Pinpoint the cell where the given text exists, returning its (x, y) midpoint coordinate. 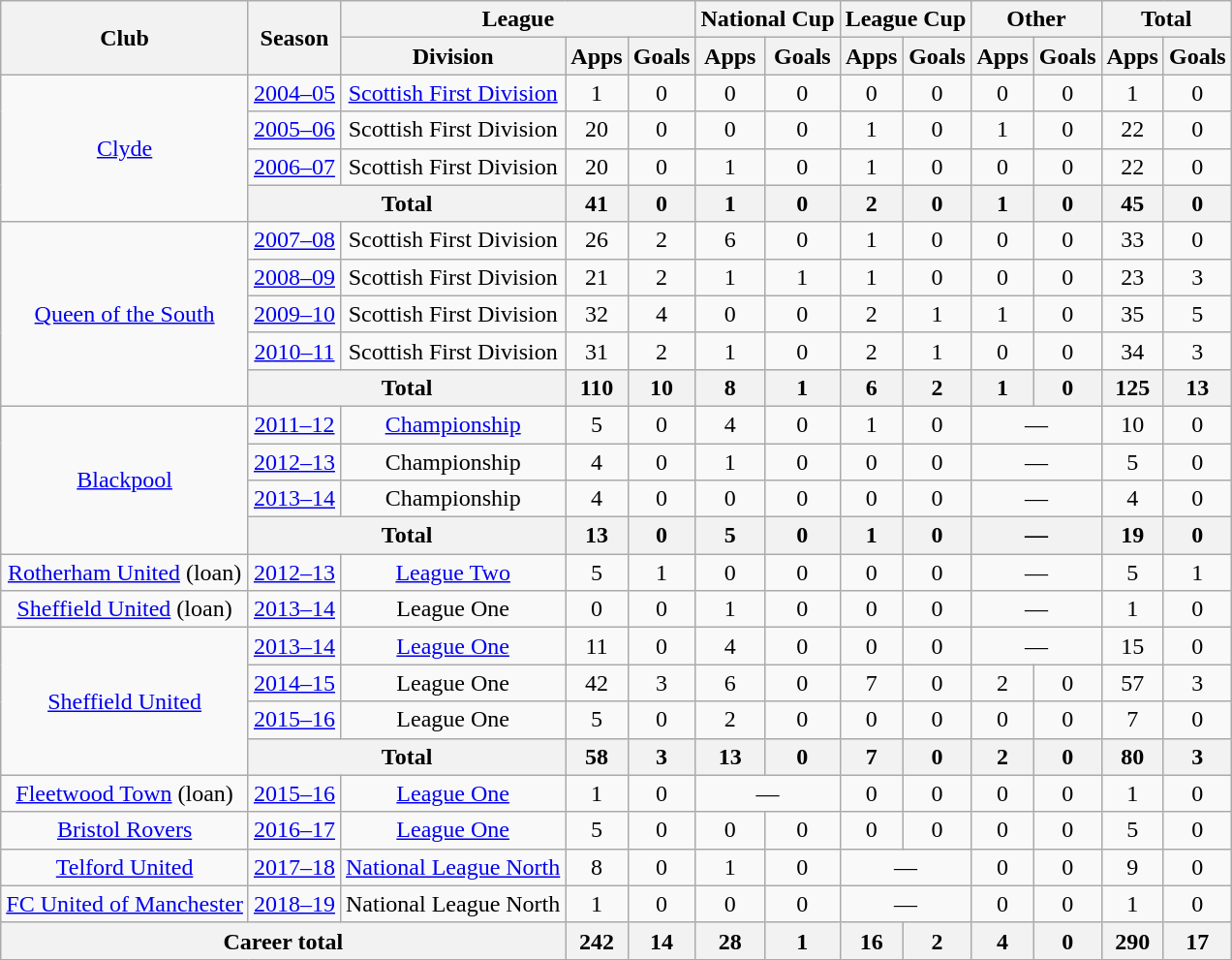
League (517, 19)
2008–09 (294, 277)
Blackpool (125, 480)
17 (1197, 941)
11 (597, 646)
2017–18 (294, 867)
League Cup (906, 19)
290 (1132, 941)
16 (872, 941)
33 (1132, 240)
Fleetwood Town (loan) (125, 793)
Career total (283, 941)
Telford United (125, 867)
National Cup (767, 19)
Sheffield United (125, 701)
28 (730, 941)
2004–05 (294, 93)
32 (597, 314)
Queen of the South (125, 314)
2018–19 (294, 904)
19 (1132, 536)
Clyde (125, 148)
57 (1132, 683)
Sheffield United (loan) (125, 609)
35 (1132, 314)
Season (294, 38)
41 (597, 203)
242 (597, 941)
26 (597, 240)
15 (1132, 646)
21 (597, 277)
Rotherham United (loan) (125, 573)
League Two (452, 573)
FC United of Manchester (125, 904)
Other (1036, 19)
14 (662, 941)
Bristol Rovers (125, 830)
31 (597, 351)
2009–10 (294, 314)
2005–06 (294, 130)
2006–07 (294, 167)
58 (597, 757)
2016–17 (294, 830)
45 (1132, 203)
2007–08 (294, 240)
Division (452, 56)
9 (1132, 867)
42 (597, 683)
2014–15 (294, 683)
2011–12 (294, 424)
80 (1132, 757)
34 (1132, 351)
125 (1132, 387)
2010–11 (294, 351)
Club (125, 38)
110 (597, 387)
23 (1132, 277)
